Determine the (x, y) coordinate at the center of the cell enclosing the given text.  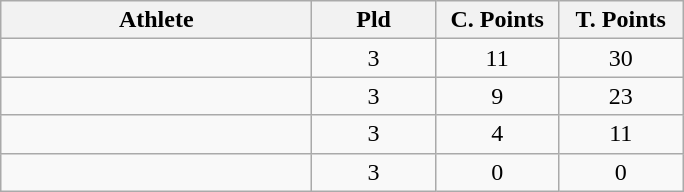
C. Points (497, 20)
9 (497, 96)
T. Points (621, 20)
Athlete (156, 20)
30 (621, 58)
23 (621, 96)
Pld (374, 20)
4 (497, 134)
